Identify which cell holds the provided text, then report its (x, y) central coordinate. 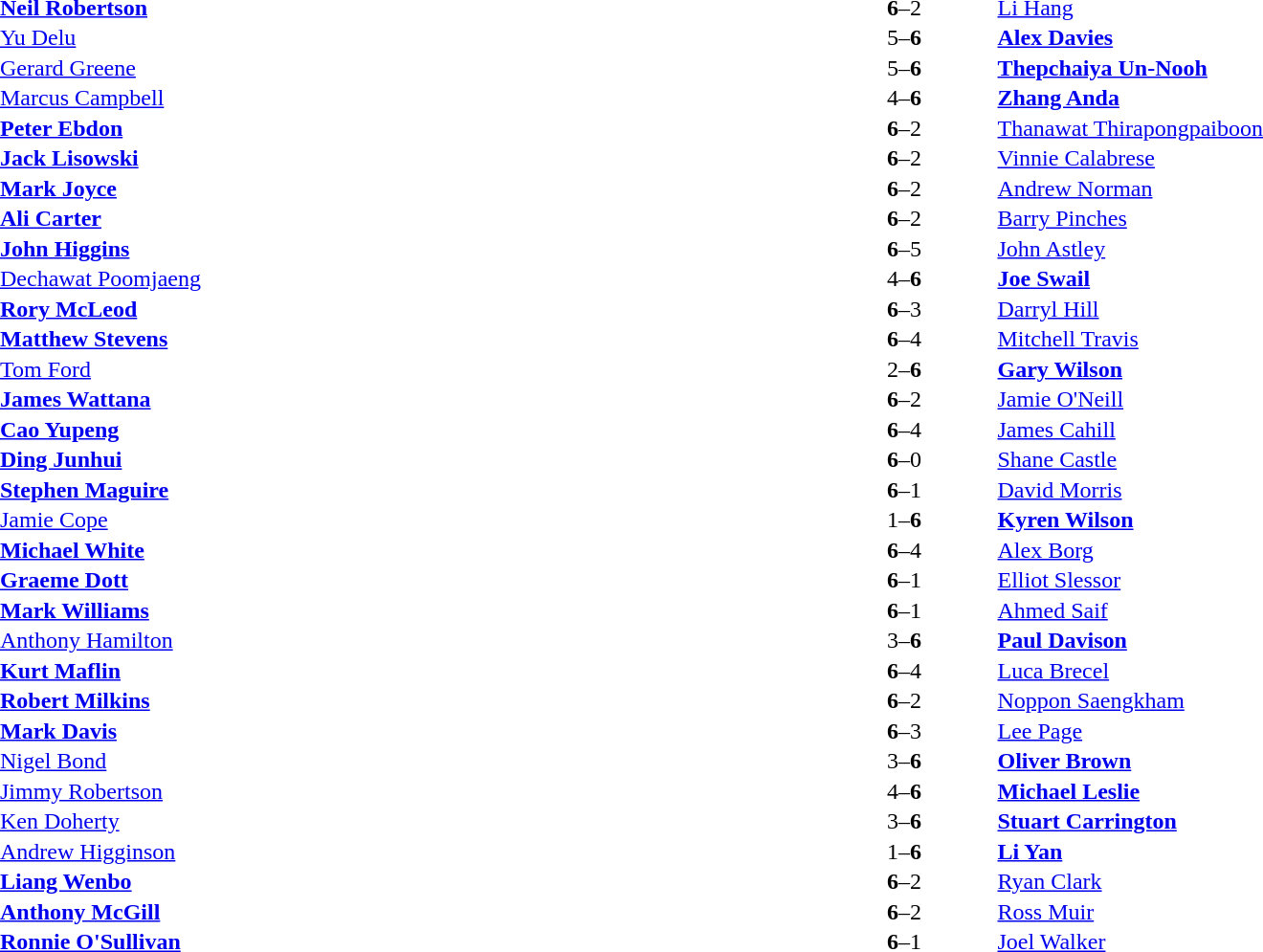
6–0 (903, 460)
2–6 (903, 369)
6–5 (903, 249)
